Search for the cell housing the specified text and yield its (X, Y) center coordinate. 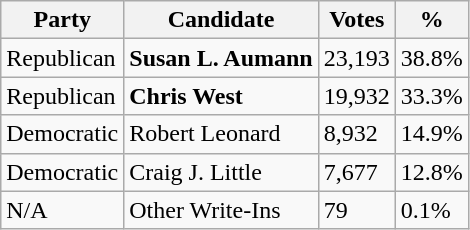
Craig J. Little (222, 172)
14.9% (432, 134)
19,932 (356, 96)
Chris West (222, 96)
Other Write-Ins (222, 210)
33.3% (432, 96)
12.8% (432, 172)
0.1% (432, 210)
Votes (356, 20)
Party (62, 20)
8,932 (356, 134)
79 (356, 210)
% (432, 20)
Candidate (222, 20)
23,193 (356, 58)
7,677 (356, 172)
N/A (62, 210)
38.8% (432, 58)
Robert Leonard (222, 134)
Susan L. Aumann (222, 58)
